Return [X, Y] of the center of cell containing provided text 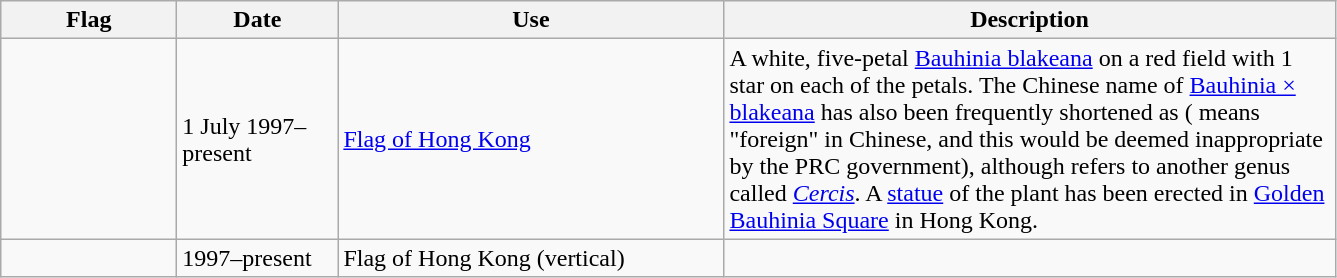
Flag [89, 20]
1 July 1997–present [258, 139]
Flag of Hong Kong [531, 139]
Date [258, 20]
1997–present [258, 258]
Use [531, 20]
Flag of Hong Kong (vertical) [531, 258]
Description [1030, 20]
